Return the (x, y) coordinate for the center point of the cell that contains the specified text.  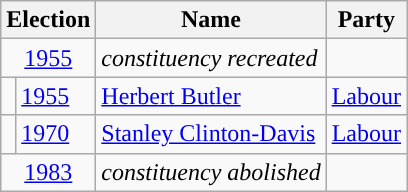
Herbert Butler (211, 96)
constituency abolished (211, 172)
1970 (56, 134)
constituency recreated (211, 58)
Name (211, 20)
Stanley Clinton-Davis (211, 134)
Election (48, 20)
1983 (48, 172)
Party (366, 20)
